Pinpoint the cell where the given text exists, returning its (X, Y) midpoint coordinate. 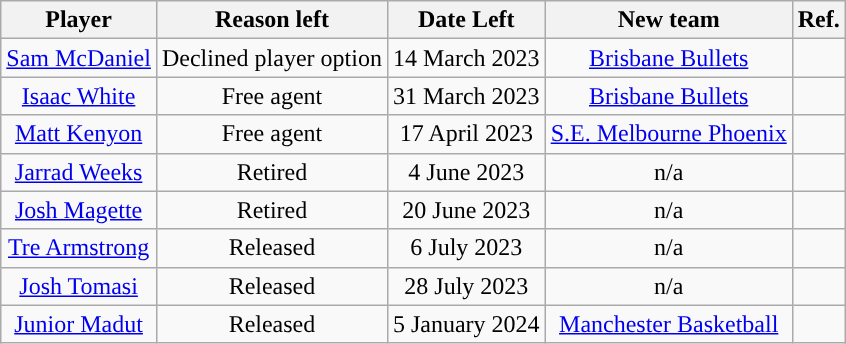
Junior Madut (79, 324)
20 June 2023 (466, 210)
6 July 2023 (466, 248)
New team (668, 20)
Josh Tomasi (79, 286)
5 January 2024 (466, 324)
Reason left (272, 20)
31 March 2023 (466, 96)
Josh Magette (79, 210)
17 April 2023 (466, 134)
Isaac White (79, 96)
Sam McDaniel (79, 58)
Tre Armstrong (79, 248)
Player (79, 20)
Declined player option (272, 58)
28 July 2023 (466, 286)
14 March 2023 (466, 58)
4 June 2023 (466, 172)
Ref. (818, 20)
S.E. Melbourne Phoenix (668, 134)
Manchester Basketball (668, 324)
Date Left (466, 20)
Jarrad Weeks (79, 172)
Matt Kenyon (79, 134)
